Search for the cell housing the specified text and yield its (X, Y) center coordinate. 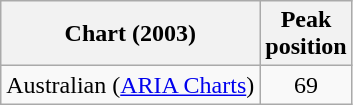
Peakposition (306, 34)
Australian (ARIA Charts) (130, 85)
Chart (2003) (130, 34)
69 (306, 85)
